Pinpoint the cell where the given text exists, returning its (x, y) midpoint coordinate. 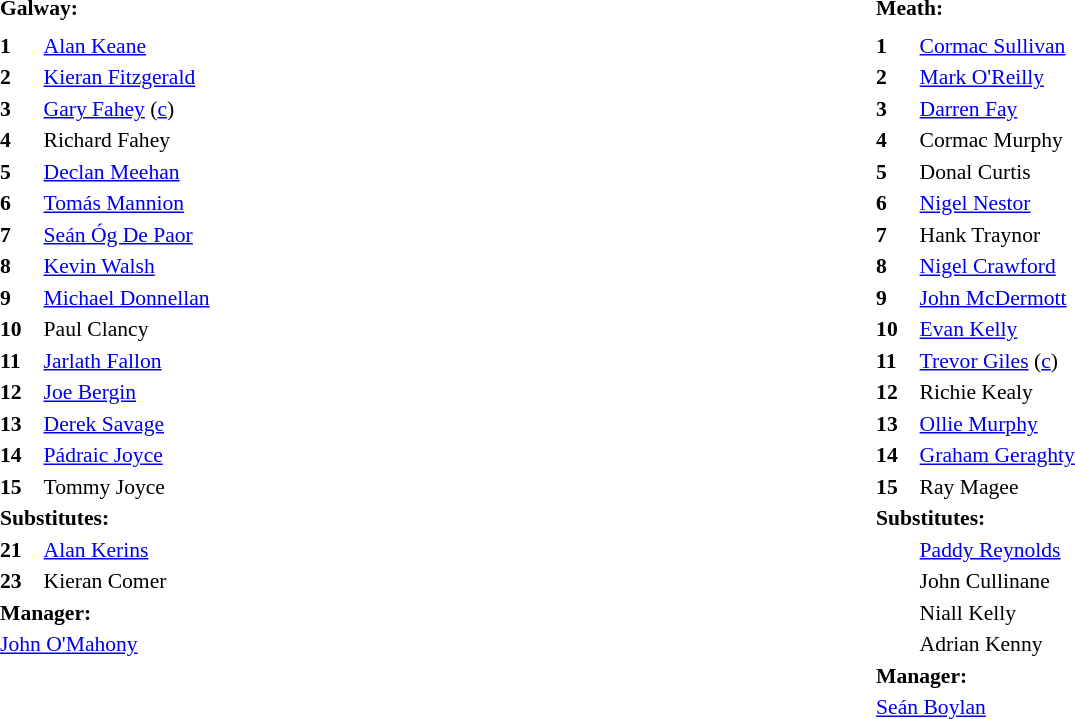
John O'Mahony (108, 645)
Richie Kealy (998, 393)
Cormac Sullivan (998, 46)
Michael Donnellan (127, 298)
Richard Fahey (127, 141)
Seán Óg De Paor (127, 235)
Cormac Murphy (998, 141)
John Cullinane (998, 581)
Darren Fay (998, 109)
23 (19, 581)
Derek Savage (127, 424)
21 (19, 550)
Kieran Comer (127, 581)
Nigel Crawford (998, 267)
Paddy Reynolds (998, 550)
Graham Geraghty (998, 455)
Tommy Joyce (127, 487)
Donal Curtis (998, 172)
Tomás Mannion (127, 203)
Alan Keane (127, 46)
Paul Clancy (127, 329)
Alan Kerins (127, 550)
Ollie Murphy (998, 424)
Hank Traynor (998, 235)
Trevor Giles (c) (998, 361)
Substitutes: (108, 519)
Kieran Fitzgerald (127, 77)
Joe Bergin (127, 393)
Nigel Nestor (998, 203)
Niall Kelly (998, 613)
Evan Kelly (998, 329)
Adrian Kenny (998, 645)
Gary Fahey (c) (127, 109)
Pádraic Joyce (127, 455)
Kevin Walsh (127, 267)
Manager: (108, 613)
Jarlath Fallon (127, 361)
Mark O'Reilly (998, 77)
Ray Magee (998, 487)
John McDermott (998, 298)
Declan Meehan (127, 172)
